From the cell containing the given text, extract its center point as [X, Y] coordinate. 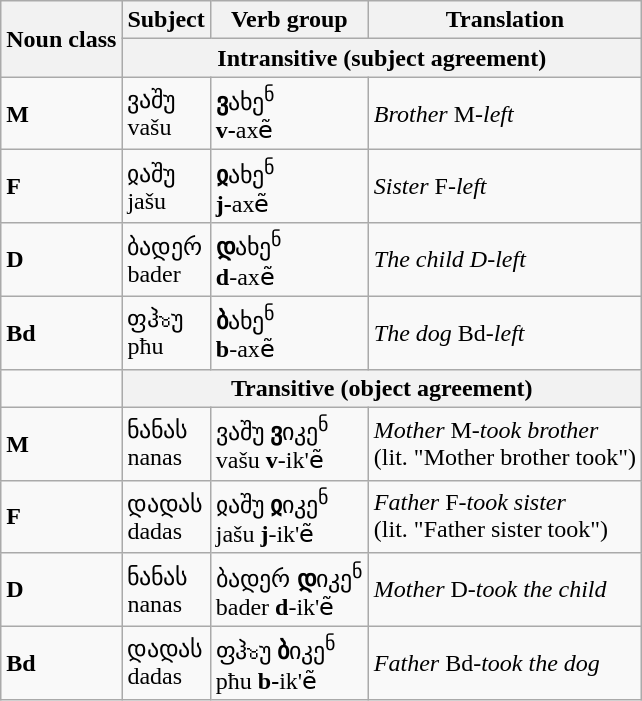
ბადერbader [166, 260]
ვაშუvašu [166, 114]
Brother M-left [504, 114]
ვახენv-axẽ [289, 114]
Transitive (object agreement) [382, 388]
ბახენb-axẽ [289, 332]
Noun class [62, 39]
Father F-took sister(lit. "Father sister took") [504, 516]
The dog Bd-left [504, 332]
Sister F-left [504, 186]
ვაშუ ვიკენvašu v-ik'ẽ [289, 444]
Subject [166, 20]
დახენd-axẽ [289, 260]
ჲაშუ ჲიკენjašu j-ik'ẽ [289, 516]
ბადერ დიკენbader d-ik'ẽ [289, 590]
Mother M-took brother(lit. "Mother brother took") [504, 444]
Translation [504, 20]
ჲაშუjašu [166, 186]
Intransitive (subject agreement) [382, 58]
ფჰჾუ ბიკენpħu b-ik'ẽ [289, 662]
Mother D-took the child [504, 590]
The child D-left [504, 260]
Verb group [289, 20]
ჲახენj-axẽ [289, 186]
ფჰჾუpħu [166, 332]
Father Bd-took the dog [504, 662]
